Pinpoint the cell where the given text exists, returning its [x, y] midpoint coordinate. 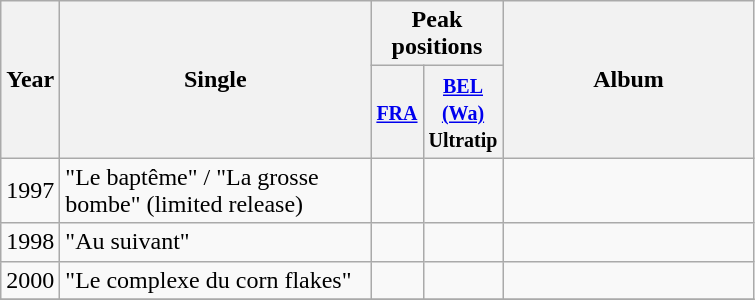
Album [628, 80]
Year [30, 80]
2000 [30, 280]
Single [216, 80]
1997 [30, 190]
1998 [30, 242]
"Au suivant" [216, 242]
FRA [397, 112]
"Le baptême" / "La grosse bombe" (limited release) [216, 190]
"Le complexe du corn flakes" [216, 280]
BEL (Wa)Ultratip [463, 112]
Peak positions [437, 34]
